From the cell containing the given text, extract its center point as (x, y) coordinate. 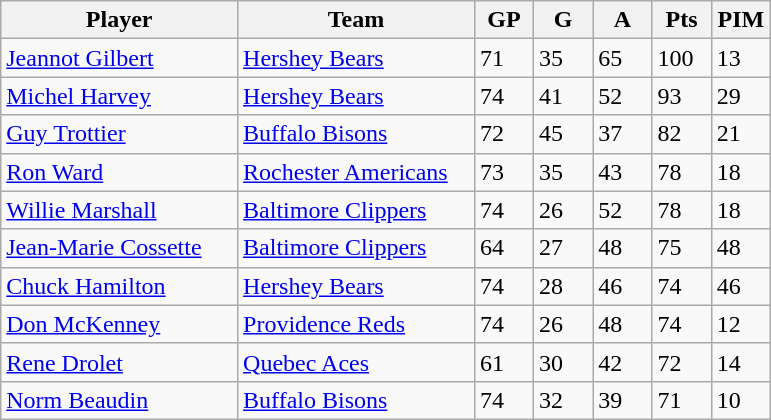
29 (740, 96)
Guy Trottier (120, 134)
28 (564, 286)
Jeannot Gilbert (120, 58)
Michel Harvey (120, 96)
G (564, 20)
A (622, 20)
43 (622, 172)
Jean-Marie Cossette (120, 248)
21 (740, 134)
Ron Ward (120, 172)
12 (740, 324)
64 (504, 248)
27 (564, 248)
65 (622, 58)
Willie Marshall (120, 210)
Rene Drolet (120, 362)
41 (564, 96)
Norm Beaudin (120, 400)
30 (564, 362)
Providence Reds (356, 324)
75 (682, 248)
PIM (740, 20)
93 (682, 96)
61 (504, 362)
Team (356, 20)
Chuck Hamilton (120, 286)
Pts (682, 20)
100 (682, 58)
14 (740, 362)
45 (564, 134)
Player (120, 20)
39 (622, 400)
42 (622, 362)
10 (740, 400)
37 (622, 134)
Quebec Aces (356, 362)
13 (740, 58)
Rochester Americans (356, 172)
82 (682, 134)
GP (504, 20)
32 (564, 400)
73 (504, 172)
Don McKenney (120, 324)
